Output the [x, y] coordinate of the center of the cell containing the given text.  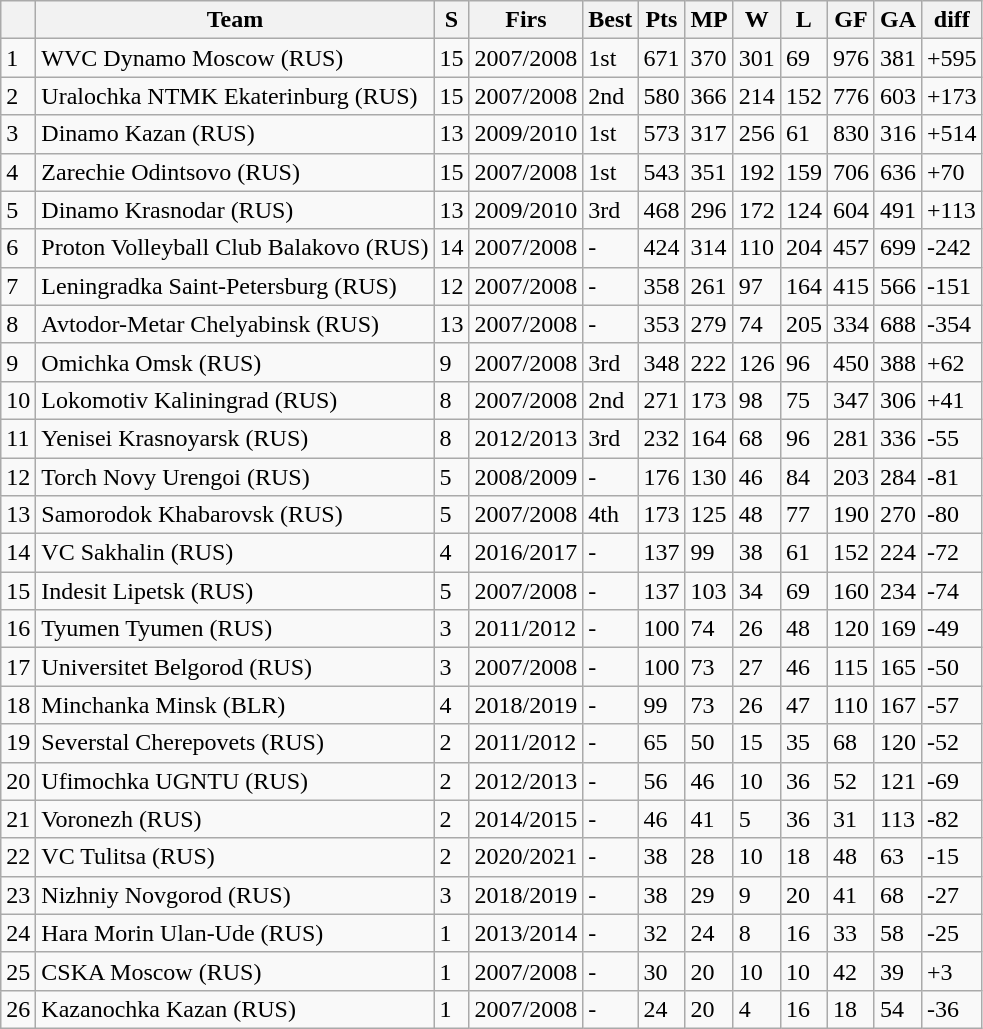
159 [804, 172]
MP [709, 20]
29 [709, 895]
54 [898, 1009]
Hara Morin Ulan-Ude (RUS) [235, 933]
468 [662, 210]
113 [898, 819]
125 [709, 515]
284 [898, 477]
Severstal Cherepovets (RUS) [235, 743]
-50 [952, 667]
65 [662, 743]
Yenisei Krasnoyarsk (RUS) [235, 438]
19 [18, 743]
+3 [952, 971]
450 [850, 362]
543 [662, 172]
+41 [952, 400]
Samorodok Khabarovsk (RUS) [235, 515]
491 [898, 210]
4th [610, 515]
688 [898, 324]
Minchanka Minsk (BLR) [235, 705]
573 [662, 134]
Dinamo Kazan (RUS) [235, 134]
121 [898, 781]
-55 [952, 438]
+70 [952, 172]
Lokomotiv Kaliningrad (RUS) [235, 400]
VC Sakhalin (RUS) [235, 553]
270 [898, 515]
6 [18, 248]
976 [850, 58]
Zarechie Odintsovo (RUS) [235, 172]
203 [850, 477]
Proton Volleyball Club Balakovo (RUS) [235, 248]
314 [709, 248]
97 [756, 286]
776 [850, 96]
172 [756, 210]
diff [952, 20]
11 [18, 438]
Leningradka Saint-Petersburg (RUS) [235, 286]
42 [850, 971]
-57 [952, 705]
Omichka Omsk (RUS) [235, 362]
-72 [952, 553]
358 [662, 286]
370 [709, 58]
WVC Dynamo Moscow (RUS) [235, 58]
28 [709, 857]
58 [898, 933]
706 [850, 172]
279 [709, 324]
-15 [952, 857]
27 [756, 667]
VC Tulitsa (RUS) [235, 857]
-151 [952, 286]
192 [756, 172]
366 [709, 96]
+173 [952, 96]
2020/2021 [526, 857]
+113 [952, 210]
388 [898, 362]
-242 [952, 248]
50 [709, 743]
30 [662, 971]
22 [18, 857]
317 [709, 134]
316 [898, 134]
S [452, 20]
Indesit Lipetsk (RUS) [235, 591]
-354 [952, 324]
271 [662, 400]
130 [709, 477]
566 [898, 286]
GA [898, 20]
-69 [952, 781]
Team [235, 20]
L [804, 20]
+514 [952, 134]
190 [850, 515]
Nizhniy Novgorod (RUS) [235, 895]
580 [662, 96]
353 [662, 324]
165 [898, 667]
334 [850, 324]
-49 [952, 629]
56 [662, 781]
Uralochka NTMK Ekaterinburg (RUS) [235, 96]
CSKA Moscow (RUS) [235, 971]
-82 [952, 819]
Torch Novy Urengoi (RUS) [235, 477]
351 [709, 172]
169 [898, 629]
424 [662, 248]
214 [756, 96]
39 [898, 971]
Universitet Belgorod (RUS) [235, 667]
35 [804, 743]
Avtodor-Metar Chelyabinsk (RUS) [235, 324]
-52 [952, 743]
348 [662, 362]
31 [850, 819]
222 [709, 362]
84 [804, 477]
25 [18, 971]
-36 [952, 1009]
347 [850, 400]
Dinamo Krasnodar (RUS) [235, 210]
176 [662, 477]
-25 [952, 933]
+62 [952, 362]
204 [804, 248]
224 [898, 553]
GF [850, 20]
604 [850, 210]
2016/2017 [526, 553]
-74 [952, 591]
Voronezh (RUS) [235, 819]
126 [756, 362]
103 [709, 591]
33 [850, 933]
23 [18, 895]
52 [850, 781]
830 [850, 134]
306 [898, 400]
381 [898, 58]
Firs [526, 20]
160 [850, 591]
124 [804, 210]
7 [18, 286]
671 [662, 58]
21 [18, 819]
603 [898, 96]
32 [662, 933]
+595 [952, 58]
281 [850, 438]
W [756, 20]
256 [756, 134]
2013/2014 [526, 933]
17 [18, 667]
Tyumen Tyumen (RUS) [235, 629]
47 [804, 705]
-81 [952, 477]
261 [709, 286]
636 [898, 172]
98 [756, 400]
2014/2015 [526, 819]
Pts [662, 20]
Best [610, 20]
63 [898, 857]
Ufimochka UGNTU (RUS) [235, 781]
75 [804, 400]
2008/2009 [526, 477]
34 [756, 591]
205 [804, 324]
296 [709, 210]
415 [850, 286]
115 [850, 667]
234 [898, 591]
232 [662, 438]
-27 [952, 895]
Kazanochka Kazan (RUS) [235, 1009]
336 [898, 438]
-80 [952, 515]
77 [804, 515]
301 [756, 58]
167 [898, 705]
699 [898, 248]
457 [850, 248]
